Capture the cell that displays the provided text and extract its [X, Y] central coordinate. 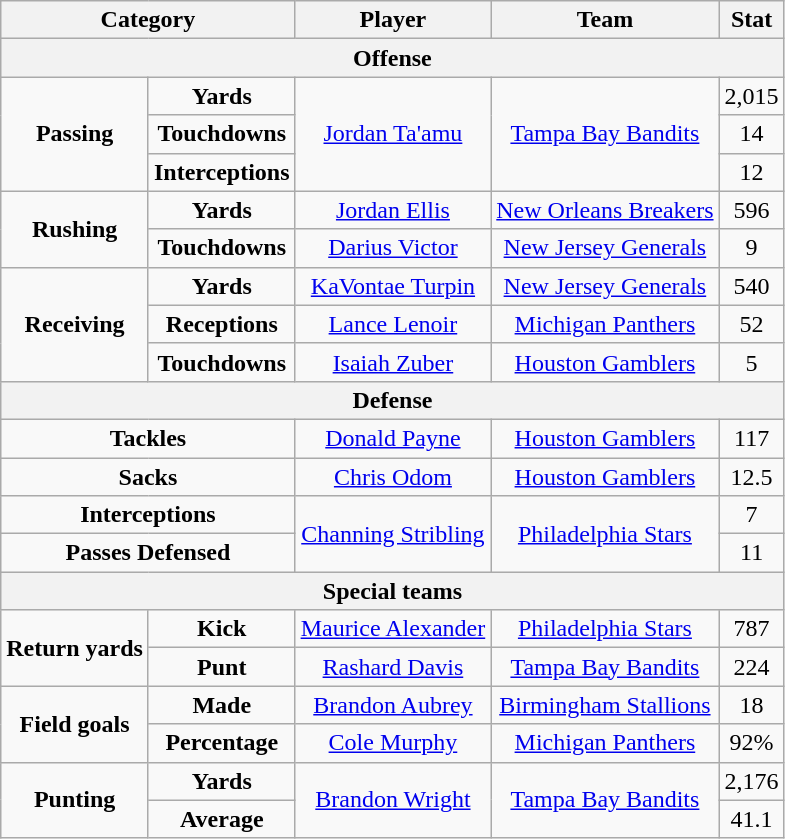
Isaiah Zuber [393, 362]
Cole Murphy [393, 743]
Team [605, 20]
14 [752, 134]
Maurice Alexander [393, 629]
Player [393, 20]
92% [752, 743]
Jordan Ta'amu [393, 134]
596 [752, 210]
Jordan Ellis [393, 210]
Passes Defensed [148, 553]
Brandon Wright [393, 800]
Kick [222, 629]
Punting [75, 800]
Tackles [148, 438]
11 [752, 553]
2,176 [752, 781]
Punt [222, 667]
787 [752, 629]
12.5 [752, 477]
KaVontae Turpin [393, 286]
Passing [75, 134]
Percentage [222, 743]
Donald Payne [393, 438]
540 [752, 286]
Rushing [75, 229]
Birmingham Stallions [605, 705]
2,015 [752, 96]
5 [752, 362]
Offense [392, 58]
18 [752, 705]
52 [752, 324]
Chris Odom [393, 477]
New Orleans Breakers [605, 210]
Made [222, 705]
Sacks [148, 477]
117 [752, 438]
7 [752, 515]
9 [752, 248]
Rashard Davis [393, 667]
Receptions [222, 324]
Stat [752, 20]
Return yards [75, 648]
Receiving [75, 324]
Brandon Aubrey [393, 705]
Channing Stribling [393, 534]
12 [752, 172]
41.1 [752, 819]
Category [148, 20]
224 [752, 667]
Average [222, 819]
Defense [392, 400]
Field goals [75, 724]
Special teams [392, 591]
Lance Lenoir [393, 324]
Darius Victor [393, 248]
